Identify which cell holds the provided text, then report its [x, y] central coordinate. 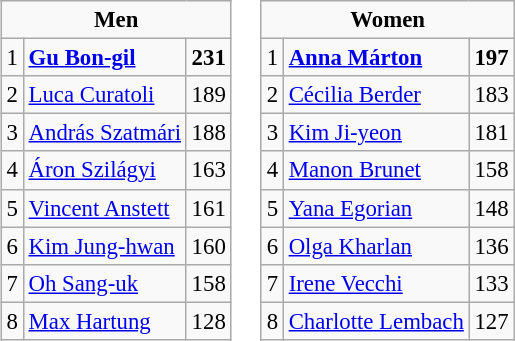
Oh Sang-uk [104, 283]
Irene Vecchi [376, 283]
Cécilia Berder [376, 95]
Yana Egorian [376, 208]
231 [208, 58]
148 [492, 208]
Charlotte Lembach [376, 321]
183 [492, 95]
160 [208, 246]
197 [492, 58]
163 [208, 170]
Manon Brunet [376, 170]
András Szatmári [104, 133]
Women [388, 20]
161 [208, 208]
127 [492, 321]
181 [492, 133]
Men [116, 20]
189 [208, 95]
Max Hartung [104, 321]
136 [492, 246]
Kim Jung-hwan [104, 246]
133 [492, 283]
128 [208, 321]
Áron Szilágyi [104, 170]
Luca Curatoli [104, 95]
Anna Márton [376, 58]
Olga Kharlan [376, 246]
Kim Ji-yeon [376, 133]
Vincent Anstett [104, 208]
Gu Bon-gil [104, 58]
188 [208, 133]
